Identify which cell holds the provided text, then report its (x, y) central coordinate. 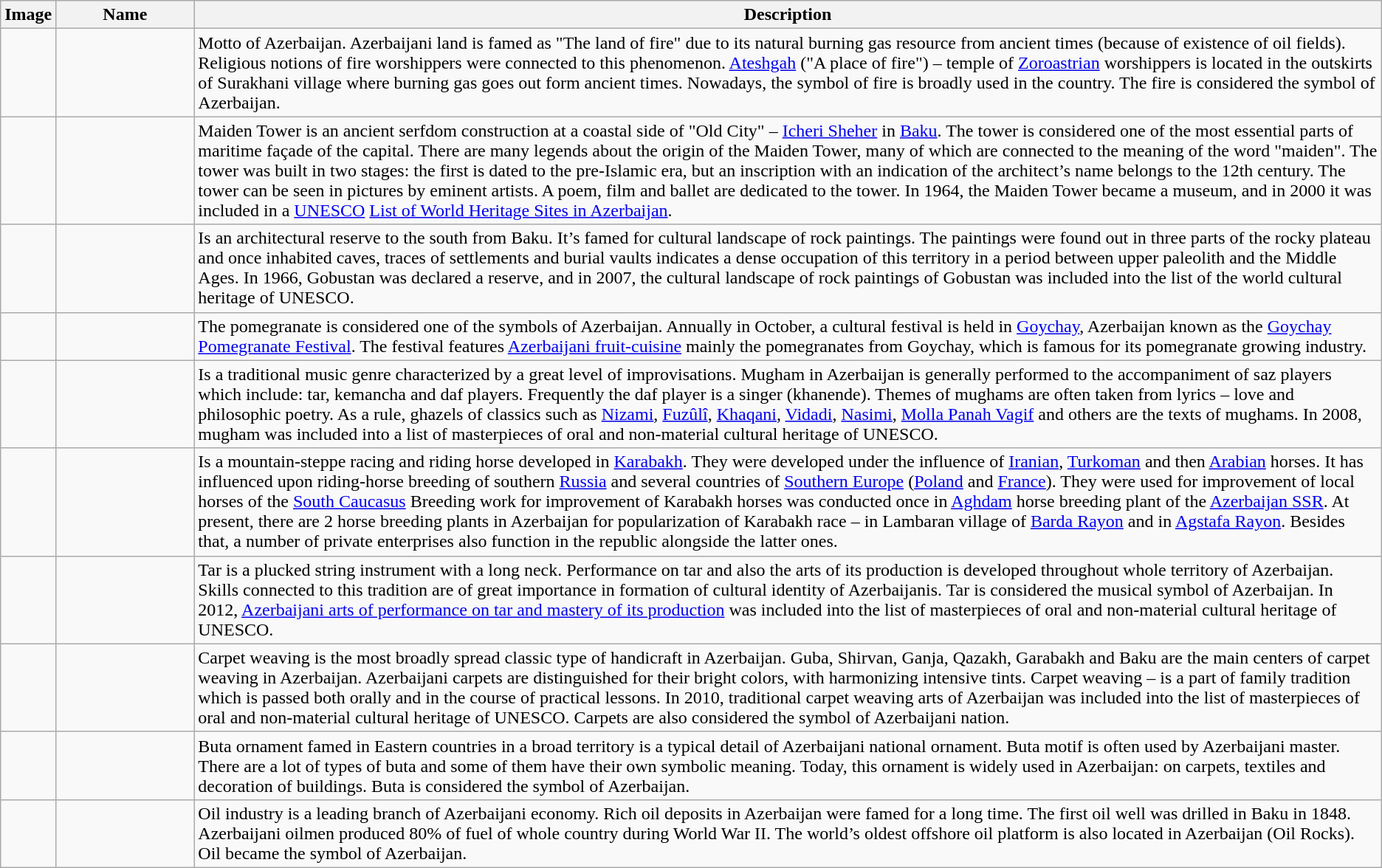
Name (126, 15)
Image (28, 15)
Description (788, 15)
